Identify which cell holds the provided text, then report its (x, y) central coordinate. 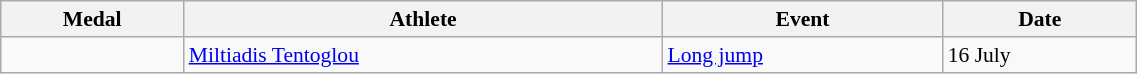
Athlete (424, 19)
Medal (92, 19)
Event (803, 19)
Long jump (803, 55)
Date (1040, 19)
16 July (1040, 55)
Miltiadis Tentoglou (424, 55)
